Capture the cell that displays the provided text and extract its (x, y) central coordinate. 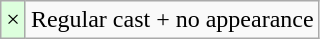
Regular cast + no appearance (172, 20)
× (14, 20)
